Find where the given text appears and provide that cell's center as [X, Y] coordinate. 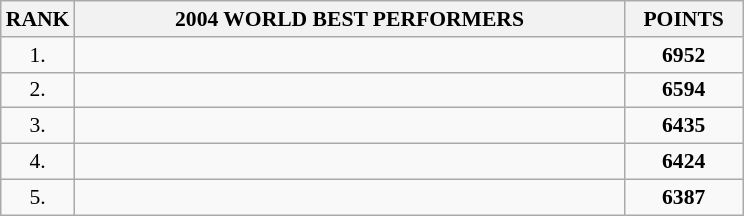
4. [38, 162]
6424 [684, 162]
2. [38, 90]
5. [38, 197]
6594 [684, 90]
2004 WORLD BEST PERFORMERS [349, 19]
3. [38, 126]
6435 [684, 126]
POINTS [684, 19]
6952 [684, 55]
6387 [684, 197]
RANK [38, 19]
1. [38, 55]
